From the cell containing the given text, extract its center point as [x, y] coordinate. 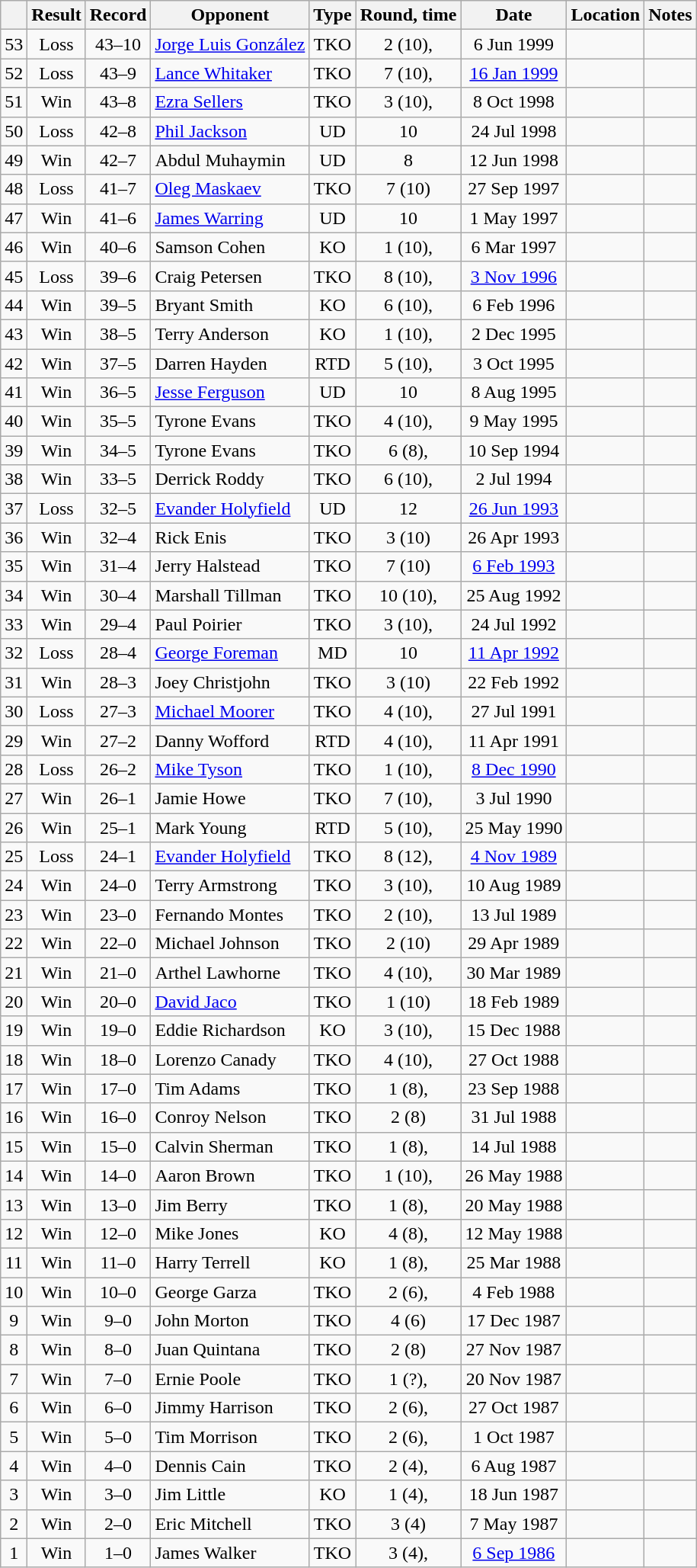
3 [14, 1495]
13–0 [118, 1204]
18–0 [118, 1060]
Jimmy Harrison [230, 1408]
Mike Jones [230, 1233]
4–0 [118, 1466]
Juan Quintana [230, 1350]
33–5 [118, 479]
2–0 [118, 1524]
43–9 [118, 73]
Craig Petersen [230, 276]
37–5 [118, 364]
43–8 [118, 102]
26 Apr 1993 [513, 537]
6 Feb 1996 [513, 305]
20 May 1988 [513, 1204]
53 [14, 44]
7 May 1987 [513, 1524]
42 [14, 364]
28–4 [118, 653]
42–8 [118, 131]
40 [14, 422]
2 Dec 1995 [513, 334]
44 [14, 305]
33 [14, 624]
8 (12), [408, 857]
2 Jul 1994 [513, 479]
15 [14, 1146]
Location [606, 15]
11 Apr 1992 [513, 653]
Phil Jackson [230, 131]
1 (10) [408, 1002]
26 Jun 1993 [513, 508]
Terry Armstrong [230, 886]
Joey Christjohn [230, 682]
41–7 [118, 189]
George Garza [230, 1292]
26 May 1988 [513, 1175]
22 Feb 1992 [513, 682]
13 [14, 1204]
27 Oct 1988 [513, 1060]
Jesse Ferguson [230, 393]
9–0 [118, 1321]
MD [332, 653]
21–0 [118, 973]
29 Apr 1989 [513, 944]
David Jaco [230, 1002]
13 Jul 1989 [513, 915]
34–5 [118, 451]
9 May 1995 [513, 422]
6–0 [118, 1408]
48 [14, 189]
14–0 [118, 1175]
38 [14, 479]
24 Jul 1998 [513, 131]
Arthel Lawhorne [230, 973]
14 Jul 1988 [513, 1146]
Rick Enis [230, 537]
27 Oct 1987 [513, 1408]
12–0 [118, 1233]
32–5 [118, 508]
35 [14, 566]
8 Oct 1998 [513, 102]
8 Aug 1995 [513, 393]
6 Feb 1993 [513, 566]
36 [14, 537]
51 [14, 102]
Samson Cohen [230, 247]
Eric Mitchell [230, 1524]
Terry Anderson [230, 334]
23 Sep 1988 [513, 1089]
35–5 [118, 422]
15–0 [118, 1146]
2 (10) [408, 944]
21 [14, 973]
14 [14, 1175]
9 [14, 1321]
Fernando Montes [230, 915]
4 (8), [408, 1233]
3 (4), [408, 1553]
43 [14, 334]
8 (10), [408, 276]
Darren Hayden [230, 364]
John Morton [230, 1321]
27–3 [118, 711]
7–0 [118, 1379]
Tim Morrison [230, 1437]
Tim Adams [230, 1089]
25–1 [118, 827]
39–6 [118, 276]
3 (4) [408, 1524]
25 Aug 1992 [513, 595]
Opponent [230, 15]
Ernie Poole [230, 1379]
Michael Moorer [230, 711]
4 Nov 1989 [513, 857]
41 [14, 393]
32–4 [118, 537]
16–0 [118, 1117]
Round, time [408, 15]
25 Mar 1988 [513, 1262]
31 [14, 682]
23–0 [118, 915]
30–4 [118, 595]
Type [332, 15]
10–0 [118, 1292]
15 Dec 1988 [513, 1031]
6 (8), [408, 451]
17 [14, 1089]
36–5 [118, 393]
Oleg Maskaev [230, 189]
5–0 [118, 1437]
3 Nov 1996 [513, 276]
52 [14, 73]
49 [14, 160]
24 [14, 886]
6 [14, 1408]
22–0 [118, 944]
Michael Johnson [230, 944]
38–5 [118, 334]
4 (6) [408, 1321]
2 [14, 1524]
46 [14, 247]
1 May 1997 [513, 218]
32 [14, 653]
Jorge Luis González [230, 44]
Notes [670, 15]
11 Apr 1991 [513, 740]
12 Jun 1998 [513, 160]
16 [14, 1117]
Marshall Tillman [230, 595]
25 [14, 857]
5 [14, 1437]
Paul Poirier [230, 624]
26–1 [118, 798]
Abdul Muhaymin [230, 160]
1 (4), [408, 1495]
Jim Berry [230, 1204]
12 May 1988 [513, 1233]
23 [14, 915]
20–0 [118, 1002]
Record [118, 15]
22 [14, 944]
29–4 [118, 624]
19–0 [118, 1031]
10 Aug 1989 [513, 886]
31 Jul 1988 [513, 1117]
Harry Terrell [230, 1262]
4 Feb 1988 [513, 1292]
10 (10), [408, 595]
8 Dec 1990 [513, 769]
39 [14, 451]
42–7 [118, 160]
25 May 1990 [513, 827]
7 [14, 1379]
Lance Whitaker [230, 73]
16 Jan 1999 [513, 73]
3 Jul 1990 [513, 798]
3 Oct 1995 [513, 364]
47 [14, 218]
Conroy Nelson [230, 1117]
6 Mar 1997 [513, 247]
43–10 [118, 44]
Mike Tyson [230, 769]
18 Feb 1989 [513, 1002]
34 [14, 595]
17–0 [118, 1089]
Mark Young [230, 827]
6 Sep 1986 [513, 1553]
40–6 [118, 247]
17 Dec 1987 [513, 1321]
27 Nov 1987 [513, 1350]
1–0 [118, 1553]
39–5 [118, 305]
24–0 [118, 886]
27–2 [118, 740]
30 Mar 1989 [513, 973]
30 [14, 711]
Date [513, 15]
37 [14, 508]
10 Sep 1994 [513, 451]
Jim Little [230, 1495]
26 [14, 827]
Derrick Roddy [230, 479]
Lorenzo Canady [230, 1060]
Eddie Richardson [230, 1031]
41–6 [118, 218]
11 [14, 1262]
27 Jul 1991 [513, 711]
George Foreman [230, 653]
James Walker [230, 1553]
Bryant Smith [230, 305]
27 [14, 798]
8–0 [118, 1350]
6 Aug 1987 [513, 1466]
James Warring [230, 218]
50 [14, 131]
24 Jul 1992 [513, 624]
Ezra Sellers [230, 102]
6 Jun 1999 [513, 44]
Jerry Halstead [230, 566]
31–4 [118, 566]
Aaron Brown [230, 1175]
Dennis Cain [230, 1466]
11–0 [118, 1262]
1 [14, 1553]
2 (4), [408, 1466]
3–0 [118, 1495]
28 [14, 769]
26–2 [118, 769]
28–3 [118, 682]
45 [14, 276]
1 (?), [408, 1379]
18 [14, 1060]
20 [14, 1002]
Result [56, 15]
Calvin Sherman [230, 1146]
4 [14, 1466]
Jamie Howe [230, 798]
29 [14, 740]
19 [14, 1031]
24–1 [118, 857]
Danny Wofford [230, 740]
18 Jun 1987 [513, 1495]
20 Nov 1987 [513, 1379]
27 Sep 1997 [513, 189]
1 Oct 1987 [513, 1437]
